From the cell containing the given text, extract its center point as (X, Y) coordinate. 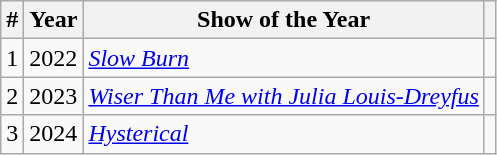
# (12, 20)
2022 (54, 58)
Wiser Than Me with Julia Louis-Dreyfus (284, 96)
Show of the Year (284, 20)
3 (12, 134)
2023 (54, 96)
Year (54, 20)
2 (12, 96)
1 (12, 58)
2024 (54, 134)
Hysterical (284, 134)
Slow Burn (284, 58)
